For the text-containing cell, return its midpoint in (x, y) coordinate format. 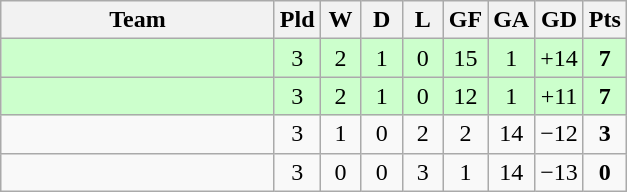
12 (465, 96)
Pts (604, 20)
GD (560, 20)
Team (138, 20)
+14 (560, 58)
15 (465, 58)
L (422, 20)
GA (512, 20)
+11 (560, 96)
−12 (560, 134)
D (382, 20)
−13 (560, 172)
W (340, 20)
Pld (297, 20)
GF (465, 20)
